Provide the (x, y) coordinate of the cell's center where the given text is located.  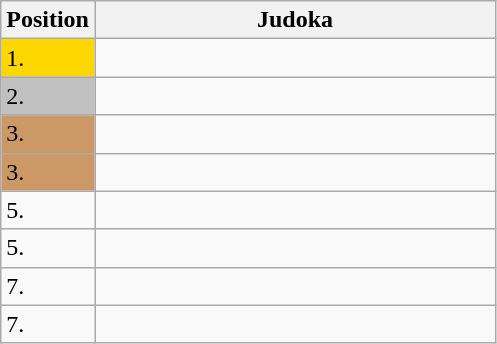
1. (48, 58)
Position (48, 20)
Judoka (294, 20)
2. (48, 96)
